Extract the [X, Y] coordinate from the center of the cell holding the provided text.  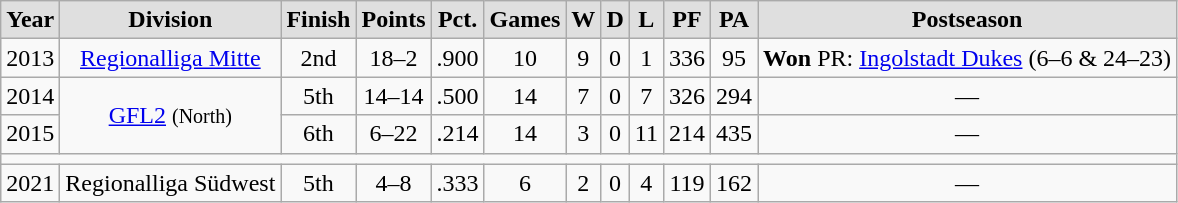
2021 [30, 183]
14–14 [394, 96]
435 [734, 134]
95 [734, 58]
D [615, 20]
GFL2 (North) [170, 115]
4–8 [394, 183]
2nd [318, 58]
6th [318, 134]
1 [646, 58]
119 [686, 183]
Regionalliga Südwest [170, 183]
3 [584, 134]
162 [734, 183]
6 [525, 183]
Games [525, 20]
.900 [458, 58]
9 [584, 58]
294 [734, 96]
10 [525, 58]
Pct. [458, 20]
Points [394, 20]
L [646, 20]
PA [734, 20]
.333 [458, 183]
336 [686, 58]
326 [686, 96]
2 [584, 183]
6–22 [394, 134]
Won PR: Ingolstadt Dukes (6–6 & 24–23) [968, 58]
Division [170, 20]
Finish [318, 20]
4 [646, 183]
11 [646, 134]
.214 [458, 134]
W [584, 20]
2013 [30, 58]
Year [30, 20]
2015 [30, 134]
.500 [458, 96]
PF [686, 20]
Regionalliga Mitte [170, 58]
18–2 [394, 58]
214 [686, 134]
2014 [30, 96]
Postseason [968, 20]
